Locate the cell with the specified text and output its [X, Y] center coordinate. 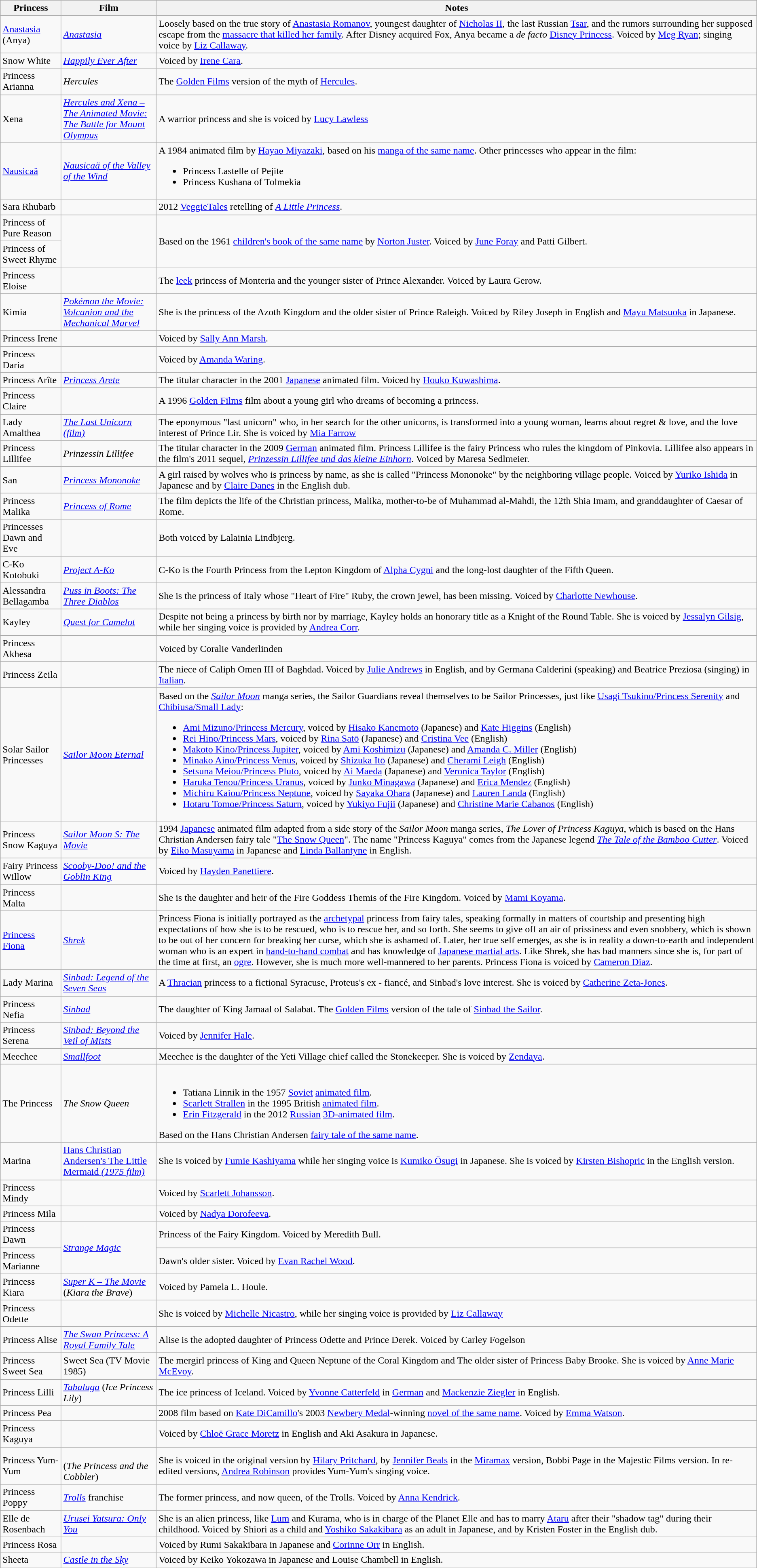
Princess Alise [31, 1339]
Princess Mila [31, 1214]
Trolls franchise [109, 1498]
Kayley [31, 622]
Princess Snow Kaguya [31, 839]
Princess Eloise [31, 280]
Notes [457, 8]
Princess of Sweet Rhyme [31, 254]
San [31, 480]
She is voiced by Michelle Nicastro, while her singing voice is provided by Liz Callaway [457, 1313]
Princess Mindy [31, 1193]
The Last Unicorn (film) [109, 428]
Hercules [109, 82]
2008 film based on Kate DiCamillo's 2003 Newbery Medal-winning novel of the same name. Voiced by Emma Watson. [457, 1413]
Lady Amalthea [31, 428]
Puss in Boots: The Three Diablos [109, 596]
Voiced by Pamela L. Houle. [457, 1287]
Voiced by Coralie Vanderlinden [457, 648]
Anastasia [109, 34]
Princess Arîte [31, 380]
Princess Irene [31, 338]
Princess Arete [109, 380]
The titular character in the 2001 Japanese animated film. Voiced by Houko Kuwashima. [457, 380]
Princess Odette [31, 1313]
Princess Mononoke [109, 480]
She is voiced by Fumie Kashiyama while her singing voice is Kumiko Ōsugi in Japanese. She is voiced by Kirsten Bishopric in the English version. [457, 1161]
Princess of Rome [109, 506]
Princess Fiona [31, 940]
C-Ko Kotobuki [31, 570]
Princess Lilli [31, 1392]
The daughter of King Jamaal of Salabat. The Golden Films version of the tale of Sinbad the Sailor. [457, 1010]
Princess Pea [31, 1413]
Tabaluga (Ice Princess Lily) [109, 1392]
Princess of Pure Reason [31, 228]
Voiced by Irene Cara. [457, 61]
Sweet Sea (TV Movie 1985) [109, 1366]
Castle in the Sky [109, 1560]
Marina [31, 1161]
Nausicaä of the Valley of the Wind [109, 171]
Princess Akhesa [31, 648]
C-Ko is the Fourth Princess from the Lepton Kingdom of Alpha Cygni and the long-lost daughter of the Fifth Queen. [457, 570]
Princess Sweet Sea [31, 1366]
Meechee [31, 1056]
Happily Ever After [109, 61]
Hercules and Xena – The Animated Movie: The Battle for Mount Olympus [109, 119]
The Golden Films version of the myth of Hercules. [457, 82]
Snow White [31, 61]
Voiced by Jennifer Hale. [457, 1035]
Shrek [109, 940]
Princess Arianna [31, 82]
Princess Malika [31, 506]
Princesses Dawn and Eve [31, 538]
Princess of the Fairy Kingdom. Voiced by Meredith Bull. [457, 1234]
Project A-Ko [109, 570]
Elle de Rosenbach [31, 1524]
Voiced by Scarlett Johansson. [457, 1193]
Dawn's older sister. Voiced by Evan Rachel Wood. [457, 1261]
She is the princess of the Azoth Kingdom and the older sister of Prince Raleigh. Voiced by Riley Joseph in English and Mayu Matsuoka in Japanese. [457, 312]
A Thracian princess to a fictional Syracuse, Proteus's ex - fiancé, and Sinbad's love interest. She is voiced by Catherine Zeta-Jones. [457, 983]
Princess Yum-Yum [31, 1466]
Princess Kiara [31, 1287]
Princess Marianne [31, 1261]
Kimia [31, 312]
Sara Rhubarb [31, 207]
The mergirl princess of King and Queen Neptune of the Coral Kingdom and The older sister of Princess Baby Brooke. She is voiced by Anne Marie McEvoy. [457, 1366]
Prinzessin Lillifee [109, 453]
Solar Sailor Princesses [31, 754]
Based on the 1961 children's book of the same name by Norton Juster. Voiced by June Foray and Patti Gilbert. [457, 241]
She is the princess of Italy whose "Heart of Fire" Ruby, the crown jewel, has been missing. Voiced by Charlotte Newhouse. [457, 596]
Sinbad [109, 1010]
Princess Rosa [31, 1545]
Strange Magic [109, 1248]
Princess Kaguya [31, 1434]
Princess Nefia [31, 1010]
2012 VeggieTales retelling of A Little Princess. [457, 207]
Anastasia (Anya) [31, 34]
Princess Malta [31, 897]
Voiced by Nadya Dorofeeva. [457, 1214]
Voiced by Amanda Waring. [457, 359]
Meechee is the daughter of the Yeti Village chief called the Stonekeeper. She is voiced by Zendaya. [457, 1056]
Princess Daria [31, 359]
Pokémon the Movie: Volcanion and the Mechanical Marvel [109, 312]
She is the daughter and heir of the Fire Goddess Themis of the Fire Kingdom. Voiced by Mami Koyama. [457, 897]
Both voiced by Lalainia Lindbjerg. [457, 538]
Lady Marina [31, 983]
Princess Serena [31, 1035]
Voiced by Keiko Yokozawa in Japanese and Louise Chambell in English. [457, 1560]
Hans Christian Andersen's The Little Mermaid (1975 film) [109, 1161]
Princess Poppy [31, 1498]
Scooby-Doo! and the Goblin King [109, 871]
The Snow Queen [109, 1103]
Xena [31, 119]
Smallfoot [109, 1056]
Voiced by Hayden Panettiere. [457, 871]
Quest for Camelot [109, 622]
(The Princess and the Cobbler) [109, 1466]
Voiced by Sally Ann Marsh. [457, 338]
Sinbad: Legend of the Seven Seas [109, 983]
Princess [31, 8]
Sailor Moon S: The Movie [109, 839]
Super K – The Movie (Kiara the Brave) [109, 1287]
Princess Lillifee [31, 453]
Nausicaä [31, 171]
Voiced by Rumi Sakakibara in Japanese and Corinne Orr in English. [457, 1545]
Sheeta [31, 1560]
The Swan Princess: A Royal Family Tale [109, 1339]
Fairy Princess Willow [31, 871]
A 1996 Golden Films film about a young girl who dreams of becoming a princess. [457, 401]
The Princess [31, 1103]
Princess Dawn [31, 1234]
Princess Claire [31, 401]
Film [109, 8]
Sinbad: Beyond the Veil of Mists [109, 1035]
Princess Zeila [31, 675]
The leek princess of Monteria and the younger sister of Prince Alexander. Voiced by Laura Gerow. [457, 280]
A warrior princess and she is voiced by Lucy Lawless [457, 119]
Alessandra Bellagamba [31, 596]
Urusei Yatsura: Only You [109, 1524]
Alise is the adopted daughter of Princess Odette and Prince Derek. Voiced by Carley Fogelson [457, 1339]
The ice princess of Iceland. Voiced by Yvonne Catterfeld in German and Mackenzie Ziegler in English. [457, 1392]
Sailor Moon Eternal [109, 754]
Voiced by Chloë Grace Moretz in English and Aki Asakura in Japanese. [457, 1434]
The former princess, and now queen, of the Trolls. Voiced by Anna Kendrick. [457, 1498]
